Identify which cell holds the provided text, then report its [x, y] central coordinate. 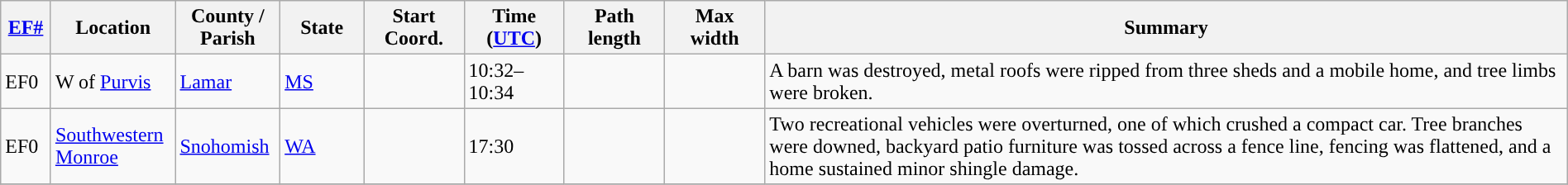
Southwestern Monroe [112, 146]
A barn was destroyed, metal roofs were ripped from three sheds and a mobile home, and tree limbs were broken. [1166, 81]
Lamar [228, 81]
County / Parish [228, 28]
Time (UTC) [514, 28]
MS [323, 81]
17:30 [514, 146]
Summary [1166, 28]
Max width [715, 28]
Snohomish [228, 146]
State [323, 28]
Path length [614, 28]
10:32–10:34 [514, 81]
EF# [26, 28]
Start Coord. [414, 28]
Location [112, 28]
WA [323, 146]
W of Purvis [112, 81]
